Locate the cell with the specified text and output its [x, y] center coordinate. 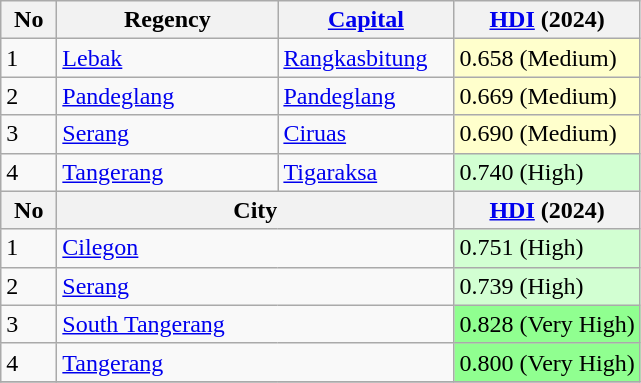
Regency [168, 20]
0.751 (High) [547, 248]
0.658 (Medium) [547, 58]
Capital [366, 20]
City [256, 210]
Ciruas [366, 134]
0.690 (Medium) [547, 134]
0.669 (Medium) [547, 96]
0.828 (Very High) [547, 324]
Rangkasbitung [366, 58]
Lebak [168, 58]
Cilegon [256, 248]
0.739 (High) [547, 286]
0.740 (High) [547, 172]
Tigaraksa [366, 172]
0.800 (Very High) [547, 362]
South Tangerang [256, 324]
